Determine the [X, Y] coordinate at the center of the cell enclosing the given text.  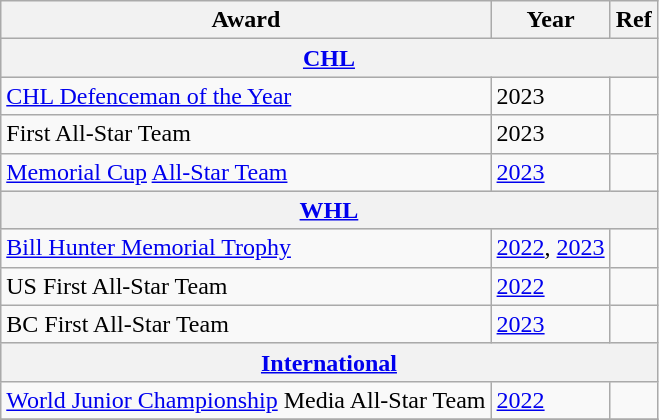
US First All-Star Team [246, 286]
World Junior Championship Media All-Star Team [246, 400]
Ref [634, 20]
First All-Star Team [246, 134]
CHL Defenceman of the Year [246, 96]
CHL [329, 58]
Year [550, 20]
Award [246, 20]
WHL [329, 210]
Memorial Cup All-Star Team [246, 172]
BC First All-Star Team [246, 324]
2022, 2023 [550, 248]
International [329, 362]
Bill Hunter Memorial Trophy [246, 248]
